Pinpoint the cell where the given text exists, returning its (X, Y) midpoint coordinate. 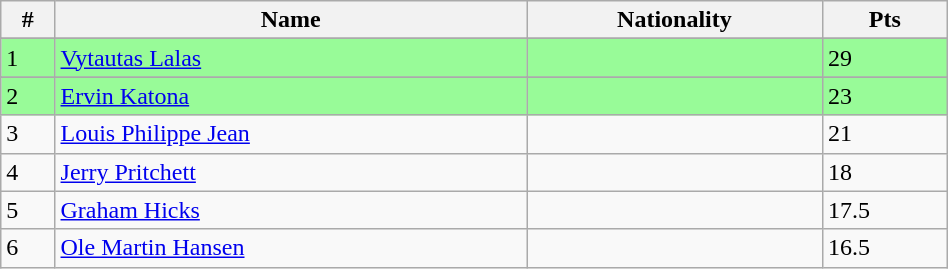
16.5 (884, 248)
Ervin Katona (290, 96)
23 (884, 96)
Louis Philippe Jean (290, 134)
Vytautas Lalas (290, 58)
5 (28, 210)
21 (884, 134)
# (28, 20)
4 (28, 172)
Ole Martin Hansen (290, 248)
1 (28, 58)
Graham Hicks (290, 210)
29 (884, 58)
Name (290, 20)
Pts (884, 20)
2 (28, 96)
18 (884, 172)
Jerry Pritchett (290, 172)
6 (28, 248)
17.5 (884, 210)
3 (28, 134)
Nationality (674, 20)
